Find where the given text appears and provide that cell's center as [X, Y] coordinate. 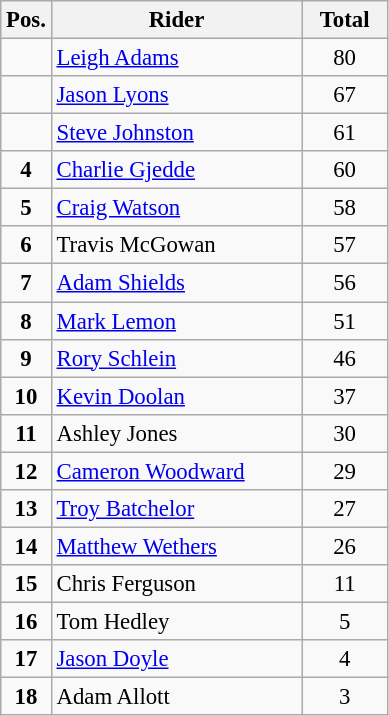
13 [26, 509]
Adam Shields [176, 283]
6 [26, 245]
Jason Lyons [176, 95]
27 [345, 509]
Kevin Doolan [176, 396]
15 [26, 584]
Steve Johnston [176, 133]
Tom Hedley [176, 621]
Charlie Gjedde [176, 170]
8 [26, 321]
Adam Allott [176, 697]
Mark Lemon [176, 321]
7 [26, 283]
30 [345, 433]
26 [345, 546]
Craig Watson [176, 208]
16 [26, 621]
37 [345, 396]
58 [345, 208]
60 [345, 170]
Rider [176, 20]
Troy Batchelor [176, 509]
Matthew Wethers [176, 546]
80 [345, 58]
61 [345, 133]
Ashley Jones [176, 433]
Leigh Adams [176, 58]
Cameron Woodward [176, 471]
10 [26, 396]
Rory Schlein [176, 358]
Chris Ferguson [176, 584]
Travis McGowan [176, 245]
17 [26, 659]
12 [26, 471]
29 [345, 471]
Jason Doyle [176, 659]
Total [345, 20]
46 [345, 358]
67 [345, 95]
9 [26, 358]
51 [345, 321]
57 [345, 245]
56 [345, 283]
18 [26, 697]
Pos. [26, 20]
14 [26, 546]
3 [345, 697]
